Determine the [X, Y] coordinate at the center of the cell enclosing the given text.  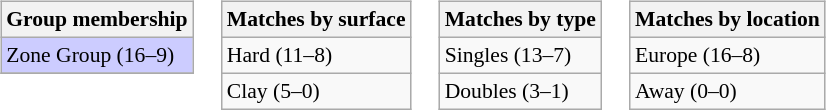
Clay (5–0) [316, 91]
Doubles (3–1) [520, 91]
Matches by type [520, 20]
Europe (16–8) [728, 55]
Zone Group (16–9) [96, 55]
Away (0–0) [728, 91]
Singles (13–7) [520, 55]
Matches by location [728, 20]
Matches by surface [316, 20]
Hard (11–8) [316, 55]
Group membership [96, 20]
